Return (X, Y) of the center of cell containing provided text 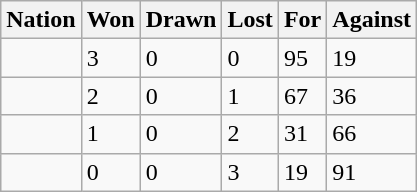
Nation (41, 20)
Won (110, 20)
91 (372, 172)
66 (372, 134)
Against (372, 20)
For (302, 20)
31 (302, 134)
95 (302, 58)
67 (302, 96)
Lost (250, 20)
36 (372, 96)
Drawn (181, 20)
